From the cell containing the given text, extract its center point as (X, Y) coordinate. 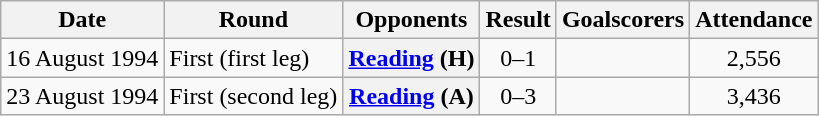
0–1 (518, 58)
First (second leg) (254, 96)
2,556 (754, 58)
Date (82, 20)
First (first leg) (254, 58)
Reading (A) (412, 96)
Result (518, 20)
Round (254, 20)
Attendance (754, 20)
Goalscorers (622, 20)
Opponents (412, 20)
23 August 1994 (82, 96)
3,436 (754, 96)
Reading (H) (412, 58)
0–3 (518, 96)
16 August 1994 (82, 58)
